Provide the (x, y) coordinate of the cell's center where the given text is located.  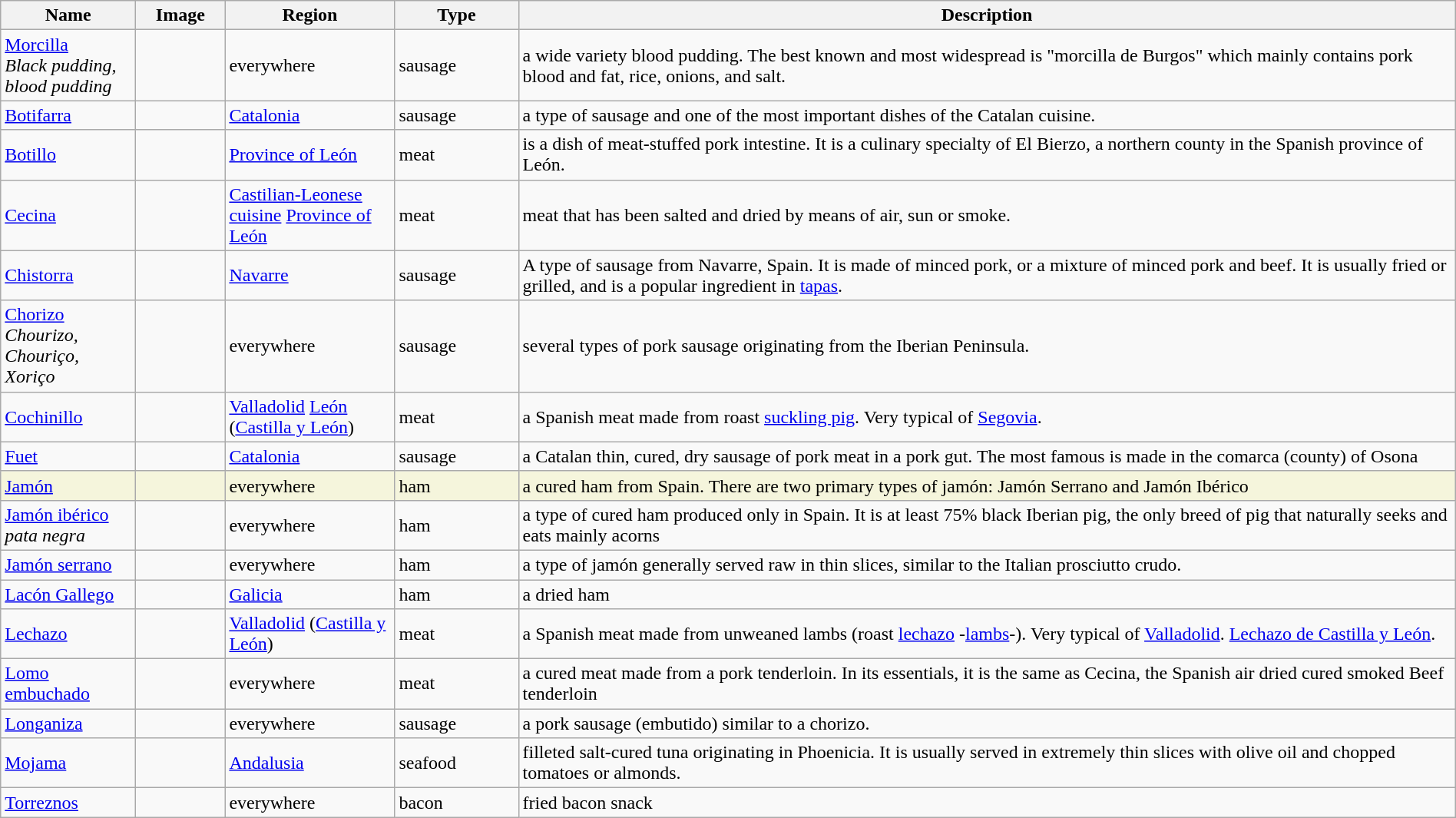
Province of León (310, 155)
is a dish of meat-stuffed pork intestine. It is a culinary specialty of El Bierzo, a northern county in the Spanish province of León. (987, 155)
MorcillaBlack pudding, blood pudding (68, 65)
Valladolid León (Castilla y León) (310, 416)
Cecina (68, 215)
Cochinillo (68, 416)
fried bacon snack (987, 803)
Jamón (68, 485)
Torreznos (68, 803)
Chistorra (68, 275)
Valladolid (Castilla y León) (310, 634)
Type (456, 15)
Galicia (310, 594)
meat that has been salted and dried by means of air, sun or smoke. (987, 215)
filleted salt-cured tuna originating in Phoenicia. It is usually served in extremely thin slices with olive oil and chopped tomatoes or almonds. (987, 763)
a type of jamón generally served raw in thin slices, similar to the Italian prosciutto crudo. (987, 565)
Jamón serrano (68, 565)
Castilian-Leonese cuisine Province of León (310, 215)
Description (987, 15)
a cured meat made from a pork tenderloin. In its essentials, it is the same as Cecina, the Spanish air dried cured smoked Beef tenderloin (987, 684)
ChorizoChourizo, Chouriço, Xoriço (68, 346)
Jamón ibéricopata negra (68, 525)
bacon (456, 803)
a cured ham from Spain. There are two primary types of jamón: Jamón Serrano and Jamón Ibérico (987, 485)
Name (68, 15)
Region (310, 15)
Image (180, 15)
Lacón Gallego (68, 594)
a Catalan thin, cured, dry sausage of pork meat in a pork gut. The most famous is made in the comarca (county) of Osona (987, 456)
a Spanish meat made from roast suckling pig. Very typical of Segovia. (987, 416)
Andalusia (310, 763)
several types of pork sausage originating from the Iberian Peninsula. (987, 346)
Botillo (68, 155)
a pork sausage (embutido) similar to a chorizo. (987, 724)
a dried ham (987, 594)
Longaniza (68, 724)
a type of sausage and one of the most important dishes of the Catalan cuisine. (987, 115)
Lechazo (68, 634)
Mojama (68, 763)
Lomo embuchado (68, 684)
a type of cured ham produced only in Spain. It is at least 75% black Iberian pig, the only breed of pig that naturally seeks and eats mainly acorns (987, 525)
Fuet (68, 456)
seafood (456, 763)
a Spanish meat made from unweaned lambs (roast lechazo -lambs-). Very typical of Valladolid. Lechazo de Castilla y León. (987, 634)
Botifarra (68, 115)
Navarre (310, 275)
